Provide the [x, y] coordinate of the cell's center where the given text is located.  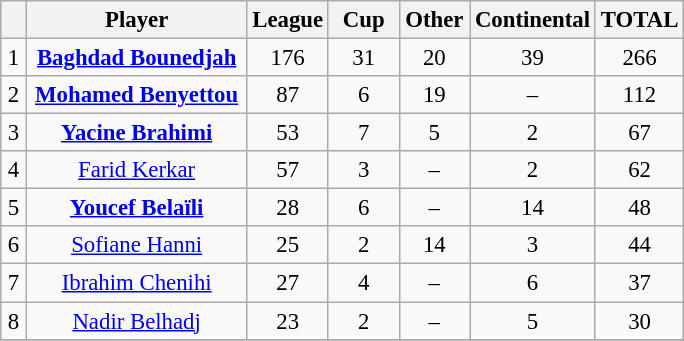
Yacine Brahimi [136, 133]
87 [288, 95]
Mohamed Benyettou [136, 95]
37 [639, 283]
Player [136, 20]
39 [533, 58]
League [288, 20]
Baghdad Bounedjah [136, 58]
67 [639, 133]
Youcef Belaïli [136, 208]
8 [14, 321]
Nadir Belhadj [136, 321]
20 [434, 58]
Other [434, 20]
23 [288, 321]
TOTAL [639, 20]
31 [364, 58]
176 [288, 58]
62 [639, 170]
44 [639, 245]
1 [14, 58]
53 [288, 133]
266 [639, 58]
Farid Kerkar [136, 170]
28 [288, 208]
Cup [364, 20]
112 [639, 95]
27 [288, 283]
Ibrahim Chenihi [136, 283]
48 [639, 208]
57 [288, 170]
19 [434, 95]
Sofiane Hanni [136, 245]
Continental [533, 20]
30 [639, 321]
25 [288, 245]
